Identify which cell holds the provided text, then report its [x, y] central coordinate. 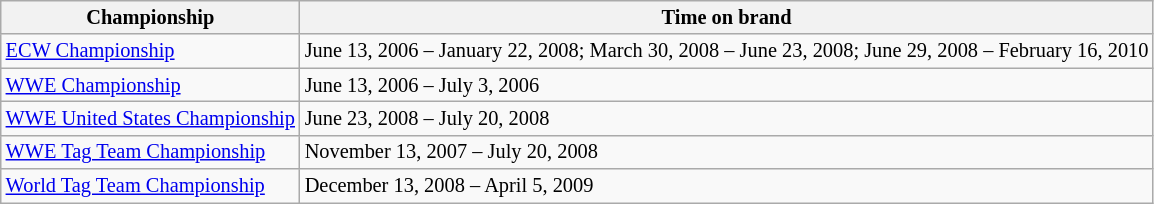
June 23, 2008 – July 20, 2008 [727, 118]
WWE Tag Team Championship [150, 152]
Championship [150, 17]
WWE Championship [150, 85]
December 13, 2008 – April 5, 2009 [727, 186]
November 13, 2007 – July 20, 2008 [727, 152]
June 13, 2006 – January 22, 2008; March 30, 2008 – June 23, 2008; June 29, 2008 – February 16, 2010 [727, 51]
World Tag Team Championship [150, 186]
Time on brand [727, 17]
June 13, 2006 – July 3, 2006 [727, 85]
ECW Championship [150, 51]
WWE United States Championship [150, 118]
